Find where the given text appears and provide that cell's center as (x, y) coordinate. 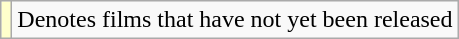
Denotes films that have not yet been released (235, 20)
